Find where the given text appears and provide that cell's center as (X, Y) coordinate. 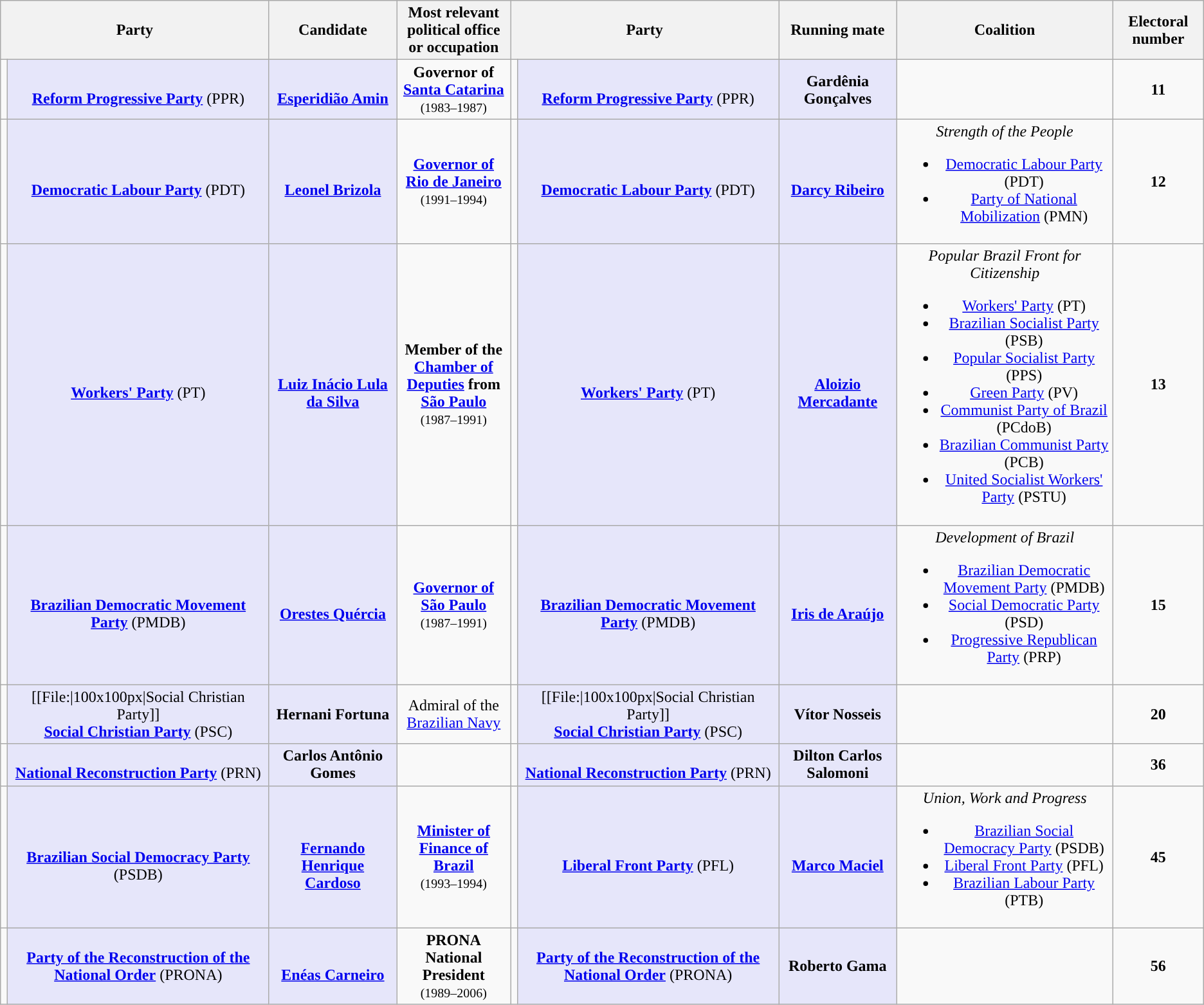
Fernando Henrique Cardoso (333, 857)
Orestes Quércia (333, 605)
13 (1158, 385)
Governor of Rio de Janeiro(1991–1994) (454, 181)
12 (1158, 181)
Gardênia Gonçalves (837, 89)
Leonel Brizola (333, 181)
Candidate (333, 30)
Development of BrazilBrazilian Democratic Movement Party (PMDB)Social Democratic Party (PSD)Progressive Republican Party (PRP) (1005, 605)
Member of the Chamber of Deputies from São Paulo(1987–1991) (454, 385)
Running mate (837, 30)
36 (1158, 764)
Union, Work and ProgressBrazilian Social Democracy Party (PSDB)Liberal Front Party (PFL)Brazilian Labour Party (PTB) (1005, 857)
Dilton Carlos Salomoni (837, 764)
Minister of Finance of Brazil(1993–1994) (454, 857)
Esperidião Amin (333, 89)
Aloizio Mercadante (837, 385)
PRONA National President(1989–2006) (454, 966)
15 (1158, 605)
Hernani Fortuna (333, 714)
Vítor Nosseis (837, 714)
11 (1158, 89)
Iris de Araújo (837, 605)
Carlos Antônio Gomes (333, 764)
Enéas Carneiro (333, 966)
Electoral number (1158, 30)
Luiz Inácio Lula da Silva (333, 385)
Liberal Front Party (PFL) (648, 857)
Most relevant political office or occupation (454, 30)
45 (1158, 857)
Brazilian Social Democracy Party (PSDB) (138, 857)
20 (1158, 714)
Governor of Santa Catarina(1983–1987) (454, 89)
Marco Maciel (837, 857)
Roberto Gama (837, 966)
Strength of the PeopleDemocratic Labour Party (PDT)Party of National Mobilization (PMN) (1005, 181)
Admiral of the Brazilian Navy (454, 714)
Coalition (1005, 30)
56 (1158, 966)
Darcy Ribeiro (837, 181)
Governor of São Paulo(1987–1991) (454, 605)
